From the cell containing the given text, extract its center point as (x, y) coordinate. 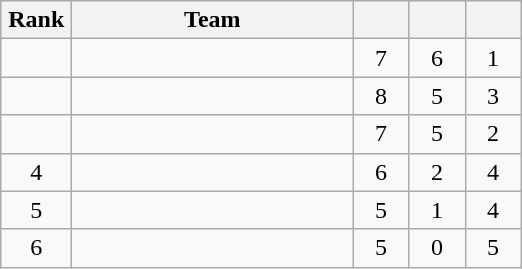
8 (381, 96)
0 (437, 248)
Team (212, 20)
3 (493, 96)
Rank (36, 20)
